Identify which cell holds the provided text, then report its [x, y] central coordinate. 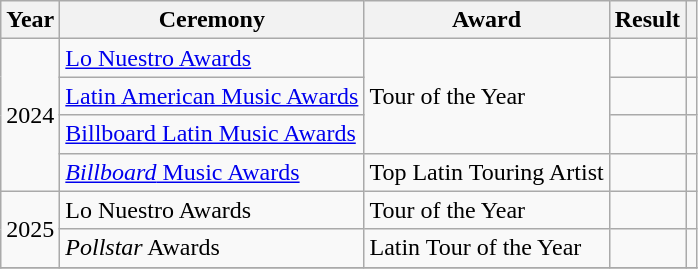
Award [486, 20]
Latin American Music Awards [212, 96]
Billboard Music Awards [212, 172]
Pollstar Awards [212, 248]
Result [647, 20]
Billboard Latin Music Awards [212, 134]
Year [30, 20]
Latin Tour of the Year [486, 248]
Top Latin Touring Artist [486, 172]
2024 [30, 115]
2025 [30, 229]
Ceremony [212, 20]
